Detect which cell encompasses the target text, then output its [X, Y] center coordinate. 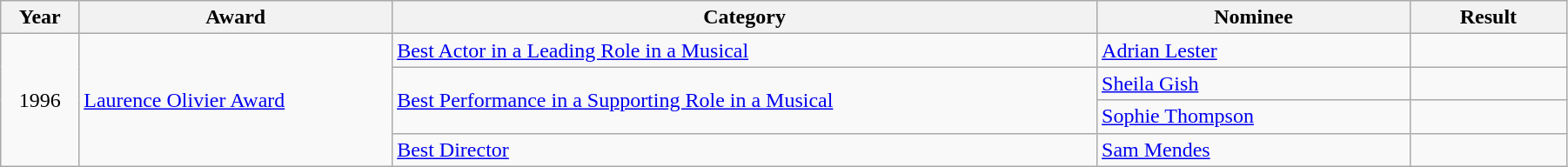
Laurence Olivier Award [236, 100]
Award [236, 17]
Best Director [745, 150]
Year [40, 17]
Category [745, 17]
Sheila Gish [1254, 83]
Result [1488, 17]
Sophie Thompson [1254, 117]
Adrian Lester [1254, 50]
Nominee [1254, 17]
Best Actor in a Leading Role in a Musical [745, 50]
Sam Mendes [1254, 150]
1996 [40, 100]
Best Performance in a Supporting Role in a Musical [745, 100]
